Output the (x, y) coordinate of the center of the cell containing the given text.  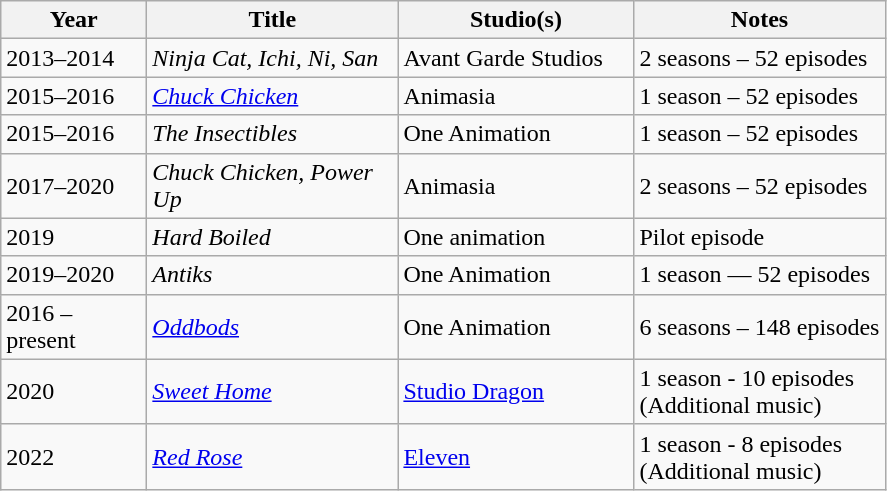
Ninja Cat, Ichi, Ni, San (272, 58)
Sweet Home (272, 392)
Chuck Chicken (272, 96)
6 seasons – 148 episodes (760, 326)
Oddbods (272, 326)
Studio(s) (516, 20)
Pilot episode (760, 237)
2013–2014 (74, 58)
Notes (760, 20)
Chuck Chicken, Power Up (272, 186)
2020 (74, 392)
2019 (74, 237)
Title (272, 20)
1 season - 10 episodes (Additional music) (760, 392)
The Insectibles (272, 134)
2017–2020 (74, 186)
Eleven (516, 456)
1 season — 52 episodes (760, 275)
One animation (516, 237)
Red Rose (272, 456)
Studio Dragon (516, 392)
Antiks (272, 275)
Year (74, 20)
1 season - 8 episodes (Additional music) (760, 456)
2022 (74, 456)
Avant Garde Studios (516, 58)
Hard Boiled (272, 237)
2019–2020 (74, 275)
2016 – present (74, 326)
